Scan for the cell matching the given text and deliver its (X, Y) coordinate at center. 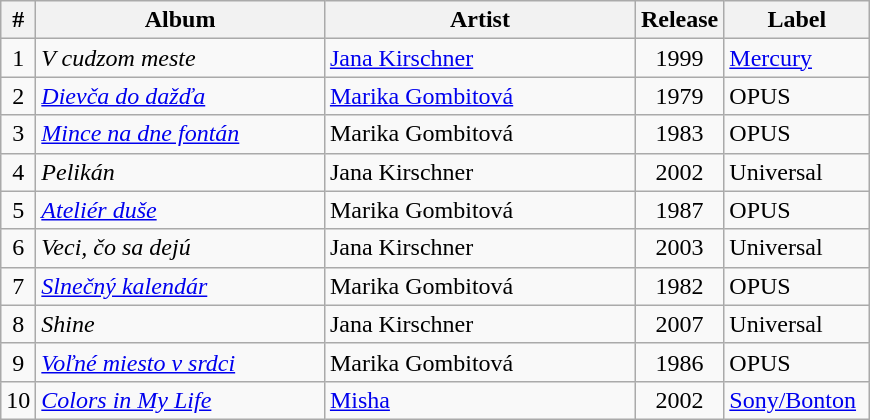
Label (797, 20)
2 (18, 96)
Album (180, 20)
10 (18, 400)
Veci, čo sa dejú (180, 248)
Sony/Bonton (797, 400)
1979 (679, 96)
3 (18, 134)
Misha (480, 400)
Dievča do dažďa (180, 96)
4 (18, 172)
1999 (679, 58)
Mince na dne fontán (180, 134)
9 (18, 362)
1983 (679, 134)
6 (18, 248)
1982 (679, 286)
Artist (480, 20)
2003 (679, 248)
Shine (180, 324)
1987 (679, 210)
1 (18, 58)
# (18, 20)
Colors in My Life (180, 400)
Release (679, 20)
7 (18, 286)
8 (18, 324)
Slnečný kalendár (180, 286)
Ateliér duše (180, 210)
5 (18, 210)
1986 (679, 362)
Pelikán (180, 172)
Voľné miesto v srdci (180, 362)
Mercury (797, 58)
2007 (679, 324)
V cudzom meste (180, 58)
